From the cell containing the given text, extract its center point as [x, y] coordinate. 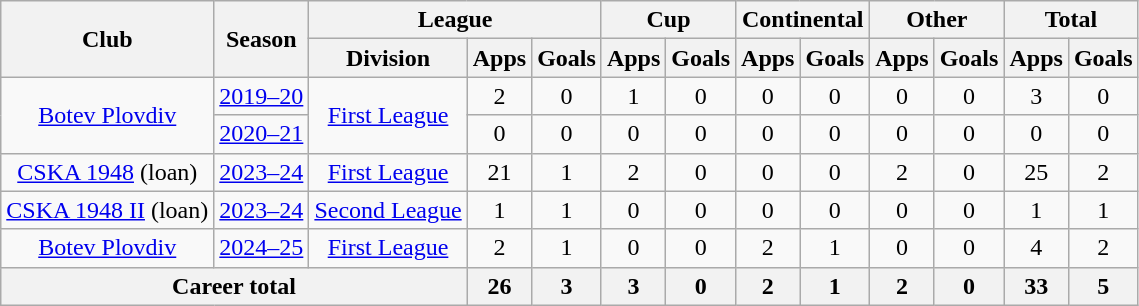
2020–21 [262, 134]
2019–20 [262, 96]
League [456, 20]
Total [1071, 20]
Career total [234, 286]
Second League [388, 210]
33 [1036, 286]
5 [1103, 286]
Continental [803, 20]
CSKA 1948 II (loan) [108, 210]
Season [262, 39]
25 [1036, 172]
26 [499, 286]
Club [108, 39]
Other [937, 20]
21 [499, 172]
4 [1036, 248]
Division [388, 58]
2024–25 [262, 248]
Cup [668, 20]
CSKA 1948 (loan) [108, 172]
